Extract the [x, y] coordinate from the center of the cell holding the provided text.  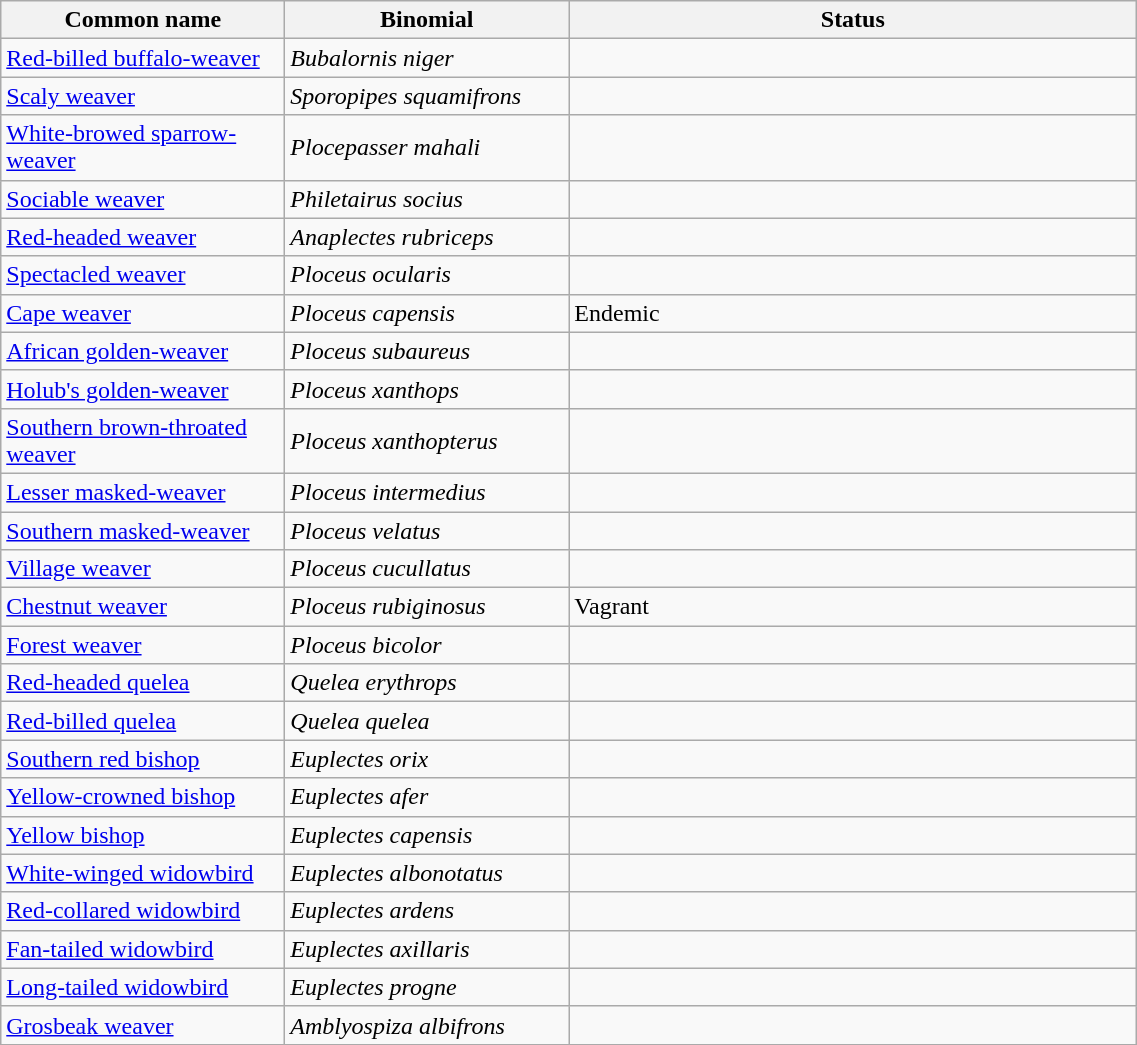
Southern masked-weaver [143, 531]
Euplectes ardens [427, 911]
Sporopipes squamifrons [427, 96]
Bubalornis niger [427, 58]
Ploceus xanthopterus [427, 440]
Southern red bishop [143, 759]
Ploceus ocularis [427, 275]
Endemic [853, 313]
Status [853, 20]
Sociable weaver [143, 199]
Philetairus socius [427, 199]
Euplectes orix [427, 759]
Ploceus cucullatus [427, 569]
Binomial [427, 20]
Euplectes albonotatus [427, 873]
Yellow bishop [143, 835]
Quelea quelea [427, 721]
Holub's golden-weaver [143, 389]
Spectacled weaver [143, 275]
Long-tailed widowbird [143, 987]
Ploceus capensis [427, 313]
Euplectes capensis [427, 835]
Village weaver [143, 569]
White-winged widowbird [143, 873]
Fan-tailed widowbird [143, 949]
Ploceus rubiginosus [427, 607]
Red-headed weaver [143, 237]
Common name [143, 20]
Anaplectes rubriceps [427, 237]
Red-collared widowbird [143, 911]
Ploceus subaureus [427, 351]
Euplectes axillaris [427, 949]
African golden-weaver [143, 351]
Vagrant [853, 607]
White-browed sparrow-weaver [143, 148]
Chestnut weaver [143, 607]
Quelea erythrops [427, 683]
Ploceus intermedius [427, 492]
Ploceus xanthops [427, 389]
Southern brown-throated weaver [143, 440]
Plocepasser mahali [427, 148]
Scaly weaver [143, 96]
Ploceus bicolor [427, 645]
Red-billed quelea [143, 721]
Yellow-crowned bishop [143, 797]
Euplectes progne [427, 987]
Grosbeak weaver [143, 1025]
Red-headed quelea [143, 683]
Euplectes afer [427, 797]
Forest weaver [143, 645]
Ploceus velatus [427, 531]
Amblyospiza albifrons [427, 1025]
Cape weaver [143, 313]
Red-billed buffalo-weaver [143, 58]
Lesser masked-weaver [143, 492]
